Locate the cell with the specified text and output its [x, y] center coordinate. 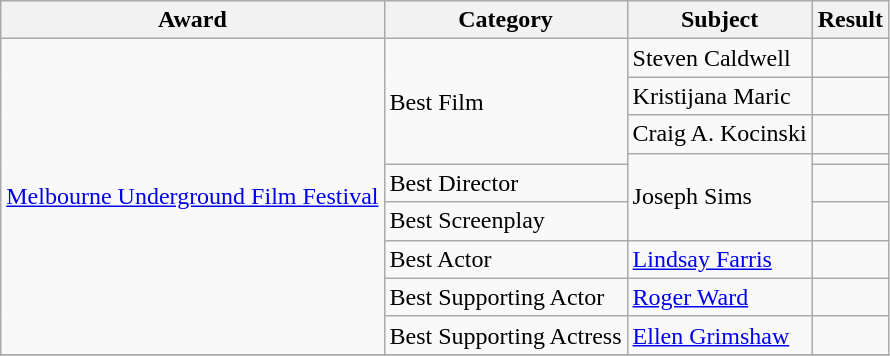
Lindsay Farris [720, 259]
Best Film [506, 102]
Kristijana Maric [720, 96]
Melbourne Underground Film Festival [192, 197]
Joseph Sims [720, 196]
Roger Ward [720, 297]
Category [506, 20]
Subject [720, 20]
Best Supporting Actor [506, 297]
Ellen Grimshaw [720, 335]
Best Director [506, 183]
Best Supporting Actress [506, 335]
Result [850, 20]
Award [192, 20]
Best Actor [506, 259]
Best Screenplay [506, 221]
Steven Caldwell [720, 58]
Craig A. Kocinski [720, 134]
